Detect which cell encompasses the target text, then output its [X, Y] center coordinate. 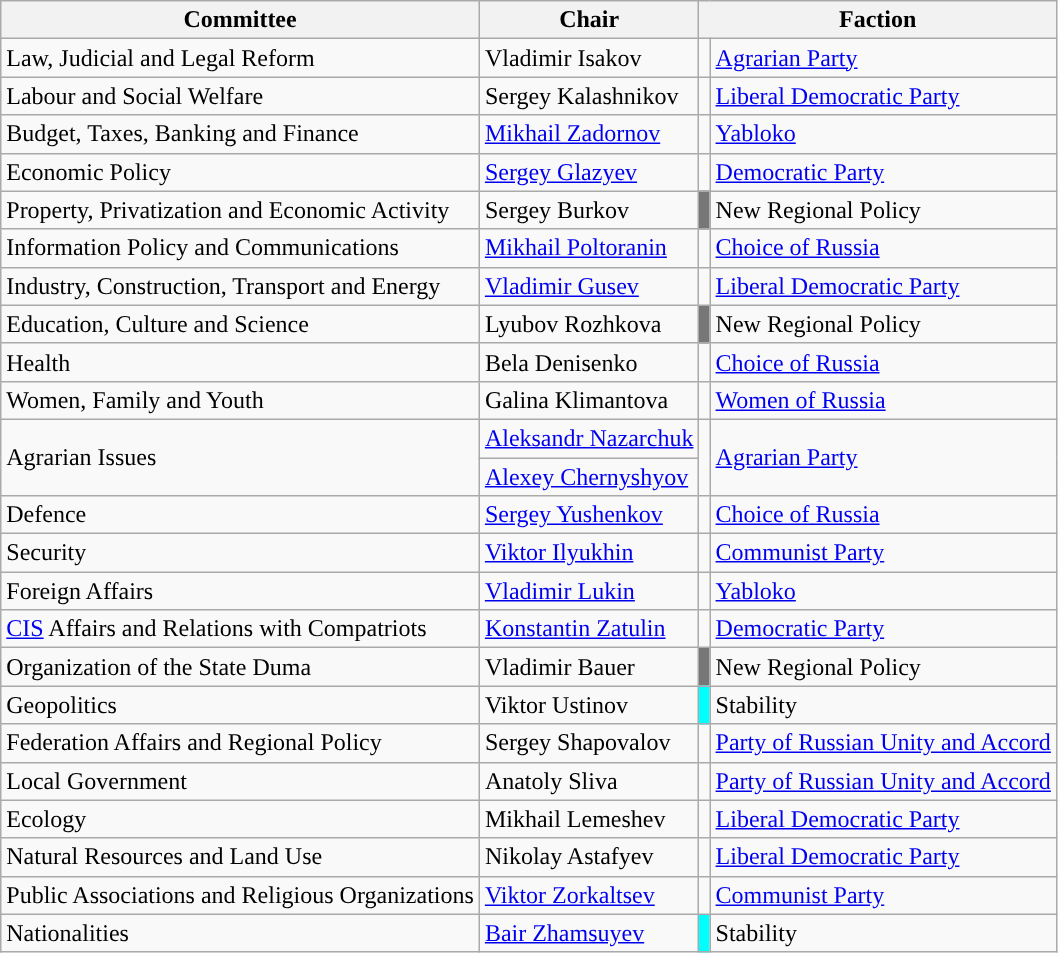
Vladimir Isakov [589, 58]
Local Government [240, 781]
Sergey Burkov [589, 210]
Viktor Ustinov [589, 705]
Bair Zhamsuyev [589, 933]
Law, Judicial and Legal Reform [240, 58]
Agrarian Issues [240, 457]
Vladimir Lukin [589, 591]
Mikhail Lemeshev [589, 819]
Mikhail Zadornov [589, 134]
Nationalities [240, 933]
Public Associations and Religious Organizations [240, 895]
Alexey Chernyshyov [589, 477]
Bela Denisenko [589, 362]
Lyubov Rozhkova [589, 324]
CIS Affairs and Relations with Compatriots [240, 629]
Security [240, 553]
Sergey Glazyev [589, 172]
Nikolay Astafyev [589, 857]
Women of Russia [883, 400]
Economic Policy [240, 172]
Viktor Zorkaltsev [589, 895]
Defence [240, 515]
Foreign Affairs [240, 591]
Anatoly Sliva [589, 781]
Mikhail Poltoranin [589, 248]
Faction [878, 20]
Geopolitics [240, 705]
Property, Privatization and Economic Activity [240, 210]
Organization of the State Duma [240, 667]
Galina Klimantova [589, 400]
Natural Resources and Land Use [240, 857]
Sergey Shapovalov [589, 743]
Labour and Social Welfare [240, 96]
Sergey Yushenkov [589, 515]
Viktor Ilyukhin [589, 553]
Health [240, 362]
Chair [589, 20]
Konstantin Zatulin [589, 629]
Sergey Kalashnikov [589, 96]
Women, Family and Youth [240, 400]
Industry, Construction, Transport and Energy [240, 286]
Federation Affairs and Regional Policy [240, 743]
Information Policy and Communications [240, 248]
Committee [240, 20]
Budget, Taxes, Banking and Finance [240, 134]
Vladimir Bauer [589, 667]
Vladimir Gusev [589, 286]
Education, Culture and Science [240, 324]
Aleksandr Nazarchuk [589, 438]
Ecology [240, 819]
